For the text-containing cell, return its midpoint in (x, y) coordinate format. 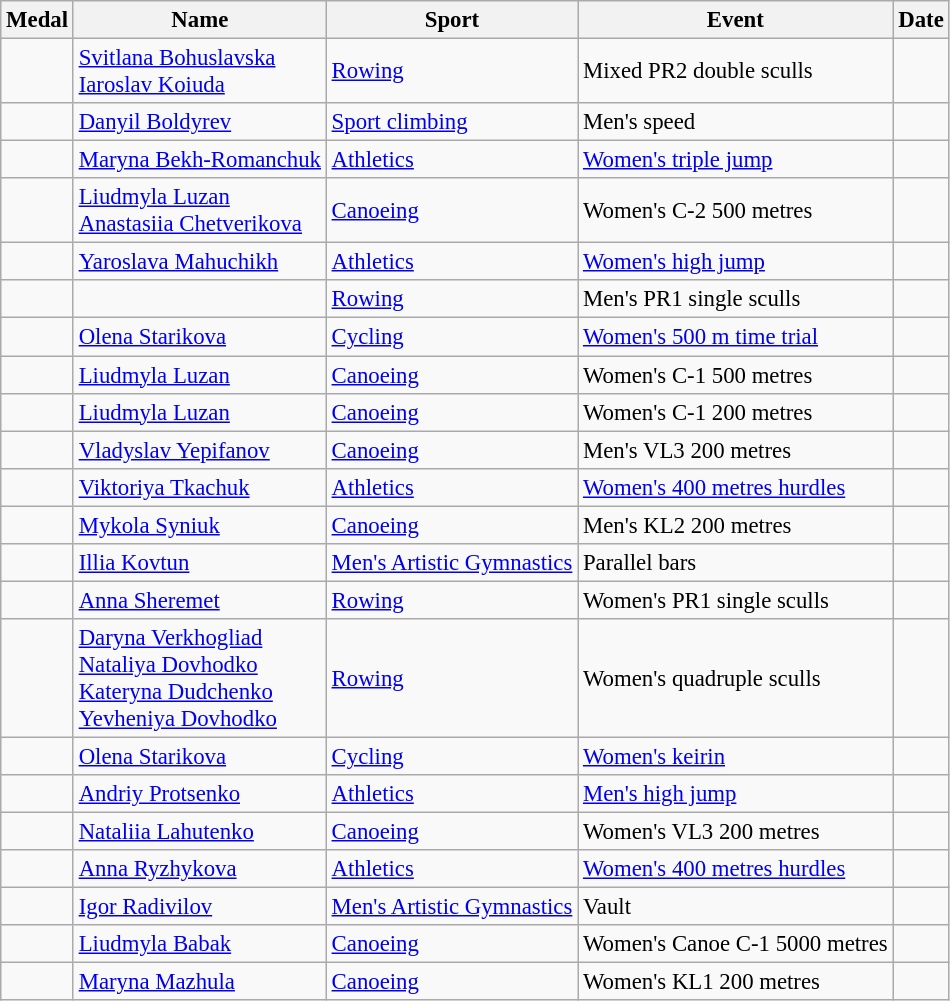
Mykola Syniuk (200, 525)
Danyil Boldyrev (200, 122)
Women's KL1 200 metres (736, 982)
Women's quadruple sculls (736, 678)
Men's VL3 200 metres (736, 450)
Maryna Mazhula (200, 982)
Name (200, 20)
Vladyslav Yepifanov (200, 450)
Liudmyla LuzanAnastasiia Chetverikova (200, 210)
Liudmyla Babak (200, 944)
Anna Ryzhykova (200, 869)
Women's PR1 single sculls (736, 600)
Yaroslava Mahuchikh (200, 262)
Vault (736, 907)
Women's C-2 500 metres (736, 210)
Illia Kovtun (200, 563)
Women's VL3 200 metres (736, 832)
Women's high jump (736, 262)
Women's 500 m time trial (736, 337)
Sport climbing (452, 122)
Date (921, 20)
Men's high jump (736, 794)
Anna Sheremet (200, 600)
Medal (38, 20)
Event (736, 20)
Mixed PR2 double sculls (736, 72)
Women's C-1 200 metres (736, 412)
Women's keirin (736, 756)
Women's C-1 500 metres (736, 375)
Andriy Protsenko (200, 794)
Women's Canoe C-1 5000 metres (736, 944)
Nataliia Lahutenko (200, 832)
Maryna Bekh-Romanchuk (200, 160)
Men's speed (736, 122)
Svitlana BohuslavskaIaroslav Koiuda (200, 72)
Sport (452, 20)
Igor Radivilov (200, 907)
Men's KL2 200 metres (736, 525)
Viktoriya Tkachuk (200, 487)
Parallel bars (736, 563)
Daryna VerkhogliadNataliya DovhodkoKateryna DudchenkoYevheniya Dovhodko (200, 678)
Men's PR1 single sculls (736, 299)
Women's triple jump (736, 160)
